Scan for the cell matching the given text and deliver its (x, y) coordinate at center. 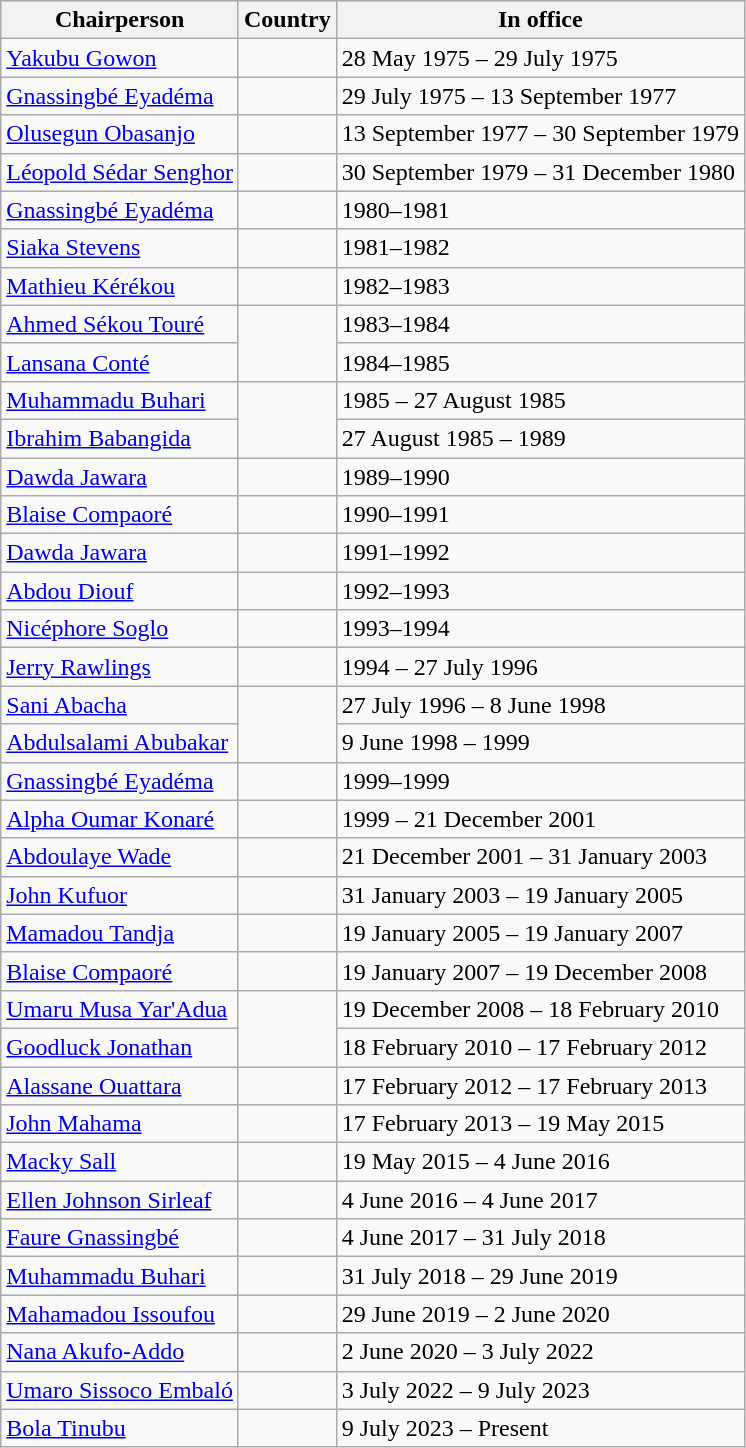
1999–1999 (540, 781)
17 February 2013 – 19 May 2015 (540, 1124)
Olusegun Obasanjo (120, 134)
1984–1985 (540, 362)
1983–1984 (540, 324)
In office (540, 20)
13 September 1977 – 30 September 1979 (540, 134)
19 December 2008 – 18 February 2010 (540, 1009)
18 February 2010 – 17 February 2012 (540, 1047)
John Kufuor (120, 895)
Abdou Diouf (120, 591)
Yakubu Gowon (120, 58)
Bola Tinubu (120, 1428)
Mamadou Tandja (120, 933)
Mahamadou Issoufou (120, 1314)
Umaro Sissoco Embaló (120, 1390)
Goodluck Jonathan (120, 1047)
27 August 1985 – 1989 (540, 438)
Sani Abacha (120, 705)
1981–1982 (540, 248)
2 June 2020 – 3 July 2022 (540, 1352)
1993–1994 (540, 629)
29 July 1975 – 13 September 1977 (540, 96)
1990–1991 (540, 515)
1994 – 27 July 1996 (540, 667)
John Mahama (120, 1124)
Country (287, 20)
Nicéphore Soglo (120, 629)
4 June 2016 – 4 June 2017 (540, 1200)
Umaru Musa Yar'Adua (120, 1009)
1991–1992 (540, 553)
19 January 2005 – 19 January 2007 (540, 933)
1989–1990 (540, 477)
4 June 2017 – 31 July 2018 (540, 1238)
17 February 2012 – 17 February 2013 (540, 1085)
21 December 2001 – 31 January 2003 (540, 857)
Chairperson (120, 20)
Ibrahim Babangida (120, 438)
Lansana Conté (120, 362)
Nana Akufo-Addo (120, 1352)
1982–1983 (540, 286)
28 May 1975 – 29 July 1975 (540, 58)
Léopold Sédar Senghor (120, 172)
27 July 1996 – 8 June 1998 (540, 705)
19 January 2007 – 19 December 2008 (540, 971)
19 May 2015 – 4 June 2016 (540, 1162)
9 July 2023 – Present (540, 1428)
Ellen Johnson Sirleaf (120, 1200)
Mathieu Kérékou (120, 286)
Ahmed Sékou Touré (120, 324)
9 June 1998 – 1999 (540, 743)
Faure Gnassingbé (120, 1238)
Siaka Stevens (120, 248)
1980–1981 (540, 210)
Abdoulaye Wade (120, 857)
Macky Sall (120, 1162)
29 June 2019 – 2 June 2020 (540, 1314)
31 January 2003 – 19 January 2005 (540, 895)
30 September 1979 – 31 December 1980 (540, 172)
Alpha Oumar Konaré (120, 819)
Jerry Rawlings (120, 667)
31 July 2018 – 29 June 2019 (540, 1276)
1992–1993 (540, 591)
1985 – 27 August 1985 (540, 400)
Alassane Ouattara (120, 1085)
3 July 2022 – 9 July 2023 (540, 1390)
1999 – 21 December 2001 (540, 819)
Abdulsalami Abubakar (120, 743)
